Locate the cell with the specified text and output its (X, Y) center coordinate. 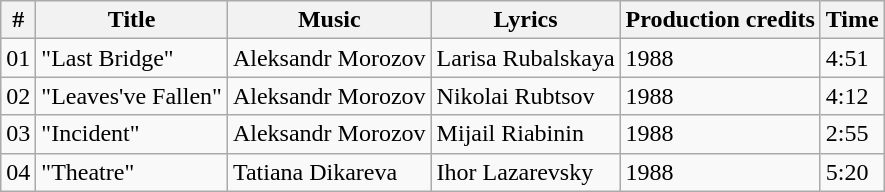
Tatiana Dikareva (329, 172)
Production credits (720, 20)
2:55 (852, 134)
Title (132, 20)
01 (18, 58)
4:12 (852, 96)
02 (18, 96)
# (18, 20)
"Incident" (132, 134)
"Leaves've Fallen" (132, 96)
Time (852, 20)
"Last Bridge" (132, 58)
5:20 (852, 172)
Ihor Lazarevsky (526, 172)
Mijail Riabinin (526, 134)
04 (18, 172)
Lyrics (526, 20)
Music (329, 20)
Nikolai Rubtsov (526, 96)
4:51 (852, 58)
03 (18, 134)
"Theatre" (132, 172)
Larisa Rubalskaya (526, 58)
